Return the (X, Y) coordinate for the center point of the cell that contains the specified text.  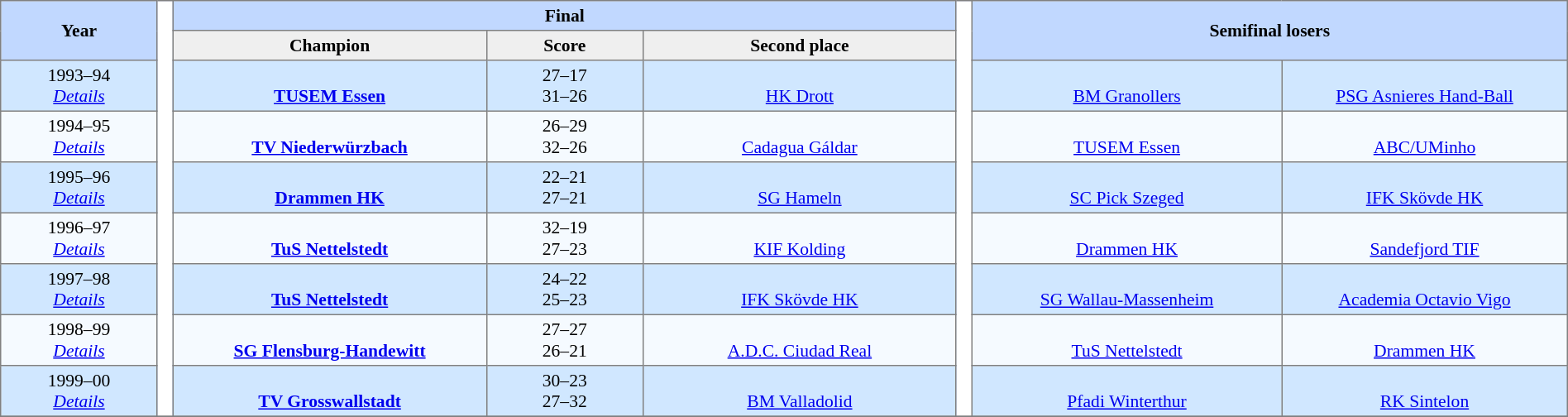
BM Granollers (1126, 86)
PSG Asnieres Hand-Ball (1424, 86)
Second place (799, 46)
SG Flensburg-Handewitt (329, 340)
TV Niederwürzbach (329, 137)
1996–97Details (79, 238)
Cadagua Gáldar (799, 137)
Pfadi Winterthur (1126, 391)
Year (79, 31)
ABC/UMinho (1424, 137)
32–19 27–23 (564, 238)
Champion (329, 46)
24–22 25–23 (564, 290)
30–23 27–32 (564, 391)
22–21 27–21 (564, 188)
Semifinal losers (1269, 31)
1997–98Details (79, 290)
Academia Octavio Vigo (1424, 290)
SC Pick Szeged (1126, 188)
26–29 32–26 (564, 137)
A.D.C. Ciudad Real (799, 340)
SG Hameln (799, 188)
KIF Kolding (799, 238)
HK Drott (799, 86)
27–27 26–21 (564, 340)
BM Valladolid (799, 391)
TV Grosswallstadt (329, 391)
1993–94Details (79, 86)
SG Wallau-Massenheim (1126, 290)
1995–96Details (79, 188)
Sandefjord TIF (1424, 238)
1999–00Details (79, 391)
Score (564, 46)
27–17 31–26 (564, 86)
Final (564, 16)
1998–99Details (79, 340)
RK Sintelon (1424, 391)
1994–95Details (79, 137)
